Locate the cell with the specified text and output its [x, y] center coordinate. 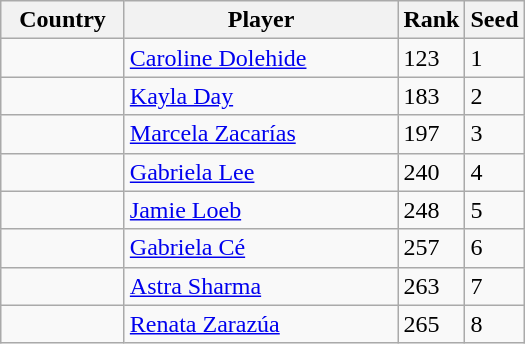
Seed [494, 20]
Gabriela Cé [261, 248]
Gabriela Lee [261, 172]
183 [432, 96]
Marcela Zacarías [261, 134]
6 [494, 248]
Caroline Dolehide [261, 58]
Astra Sharma [261, 286]
2 [494, 96]
3 [494, 134]
Renata Zarazúa [261, 324]
Kayla Day [261, 96]
265 [432, 324]
Jamie Loeb [261, 210]
1 [494, 58]
5 [494, 210]
Rank [432, 20]
Country [63, 20]
123 [432, 58]
257 [432, 248]
197 [432, 134]
240 [432, 172]
8 [494, 324]
263 [432, 286]
4 [494, 172]
248 [432, 210]
Player [261, 20]
7 [494, 286]
